Pinpoint the cell where the given text exists, returning its (X, Y) midpoint coordinate. 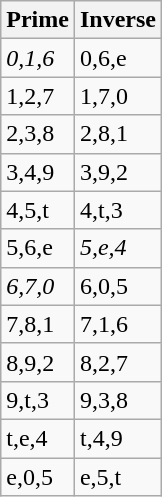
5,6,e (38, 248)
1,7,0 (118, 96)
3,4,9 (38, 172)
4,5,t (38, 210)
2,8,1 (118, 134)
2,3,8 (38, 134)
0,1,6 (38, 58)
6,7,0 (38, 286)
7,8,1 (38, 324)
0,6,e (118, 58)
7,1,6 (118, 324)
Prime (38, 20)
8,2,7 (118, 362)
9,3,8 (118, 400)
e,0,5 (38, 477)
6,0,5 (118, 286)
t,e,4 (38, 438)
3,9,2 (118, 172)
5,e,4 (118, 248)
e,5,t (118, 477)
1,2,7 (38, 96)
9,t,3 (38, 400)
4,t,3 (118, 210)
Inverse (118, 20)
8,9,2 (38, 362)
t,4,9 (118, 438)
